Identify which cell holds the provided text, then report its [x, y] central coordinate. 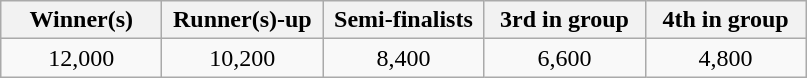
10,200 [242, 58]
6,600 [564, 58]
3rd in group [564, 20]
Semi-finalists [404, 20]
8,400 [404, 58]
4th in group [726, 20]
Runner(s)-up [242, 20]
4,800 [726, 58]
Winner(s) [82, 20]
12,000 [82, 58]
